Search for the cell housing the specified text and yield its (X, Y) center coordinate. 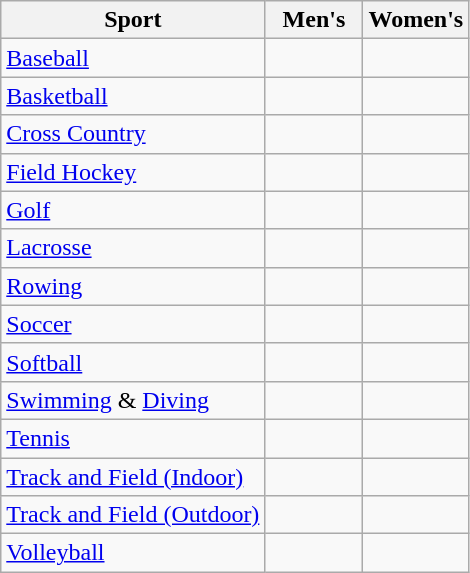
Swimming & Diving (133, 400)
Cross Country (133, 134)
Women's (416, 20)
Field Hockey (133, 172)
Volleyball (133, 553)
Golf (133, 210)
Soccer (133, 324)
Rowing (133, 286)
Baseball (133, 58)
Basketball (133, 96)
Track and Field (Outdoor) (133, 515)
Men's (314, 20)
Tennis (133, 438)
Lacrosse (133, 248)
Track and Field (Indoor) (133, 477)
Softball (133, 362)
Sport (133, 20)
